Return the [x, y] coordinate for the center point of the cell that contains the specified text.  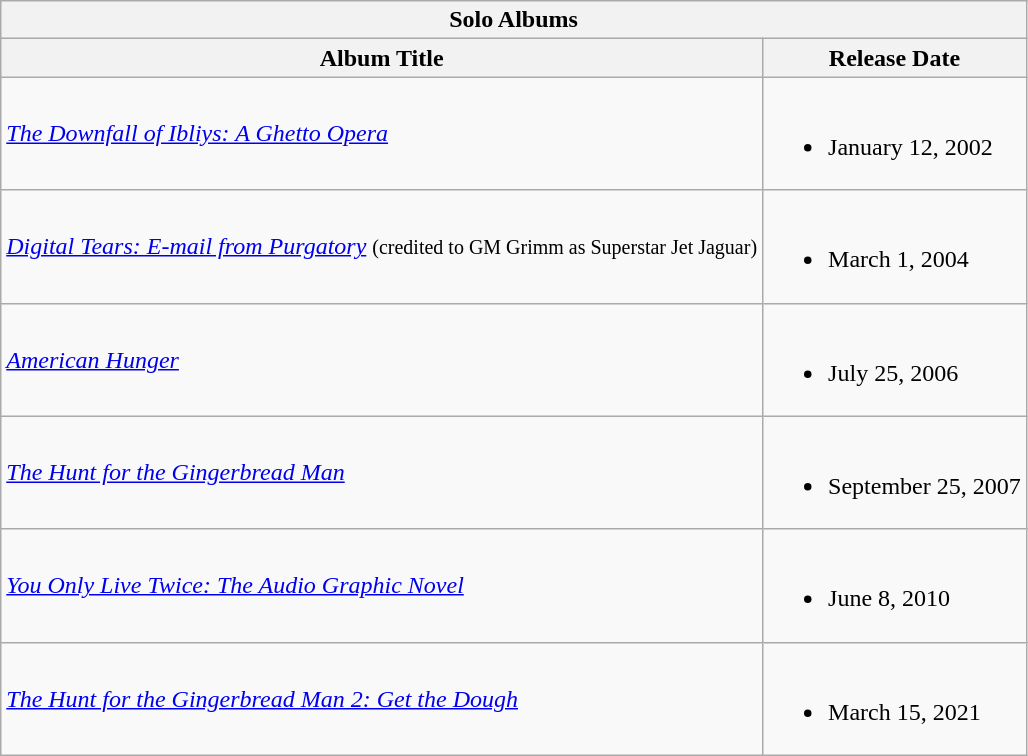
September 25, 2007 [895, 472]
January 12, 2002 [895, 134]
You Only Live Twice: The Audio Graphic Novel [382, 586]
Release Date [895, 58]
The Hunt for the Gingerbread Man 2: Get the Dough [382, 698]
Solo Albums [514, 20]
March 1, 2004 [895, 246]
March 15, 2021 [895, 698]
American Hunger [382, 360]
The Hunt for the Gingerbread Man [382, 472]
Album Title [382, 58]
Digital Tears: E-mail from Purgatory (credited to GM Grimm as Superstar Jet Jaguar) [382, 246]
June 8, 2010 [895, 586]
July 25, 2006 [895, 360]
The Downfall of Ibliys: A Ghetto Opera [382, 134]
